Locate the cell with the specified text and output its (x, y) center coordinate. 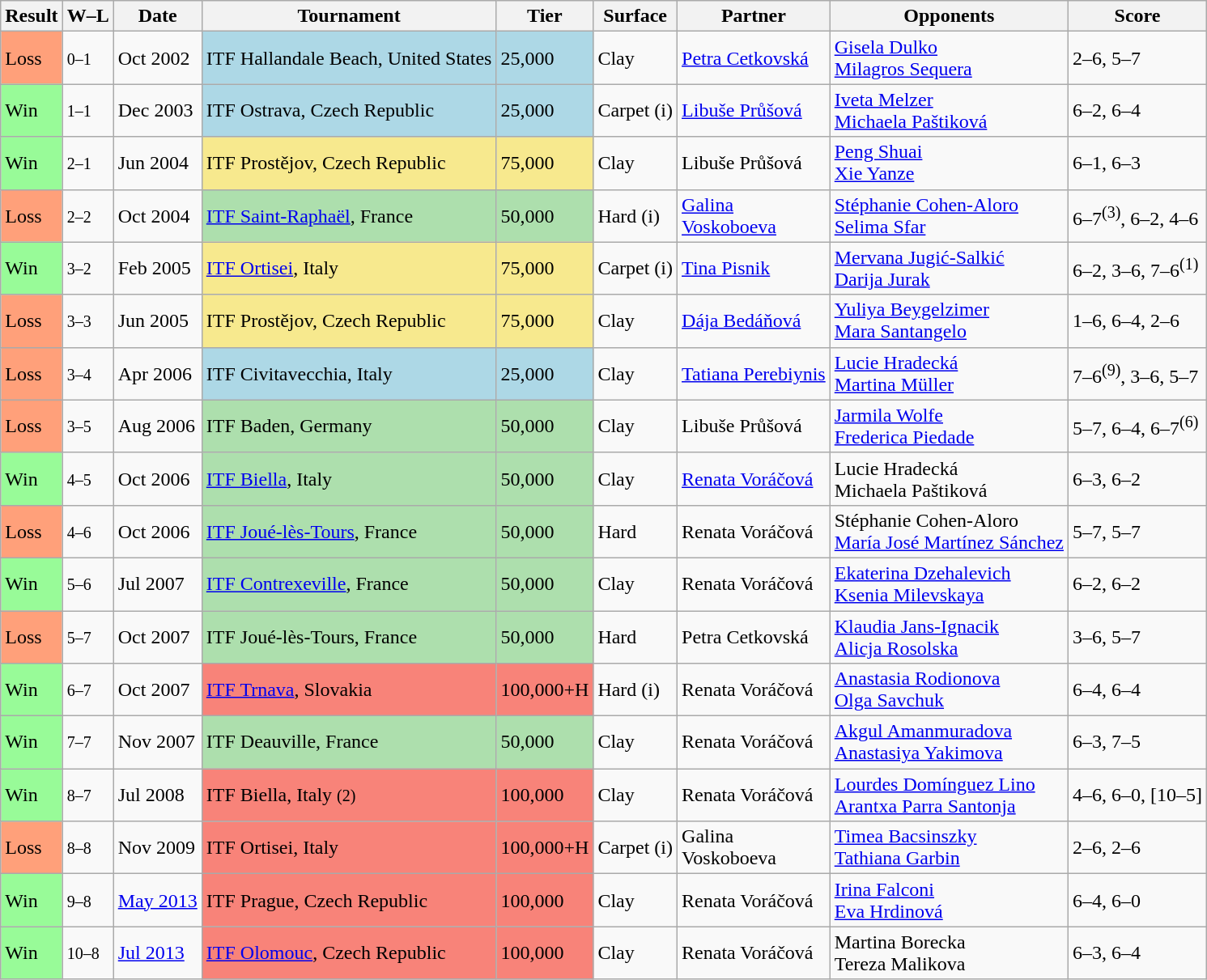
7–6(9), 3–6, 5–7 (1137, 374)
Date (157, 16)
Dája Bedáňová (754, 320)
3–3 (87, 320)
Partner (754, 16)
ITF Hallandale Beach, United States (349, 58)
Stéphanie Cohen-Aloro Selima Sfar (949, 215)
Result (32, 16)
Martina Borecka Tereza Malikova (949, 953)
Lucie Hradecká Martina Müller (949, 374)
5–6 (87, 584)
Lourdes Domínguez Lino Arantxa Parra Santonja (949, 795)
Nov 2009 (157, 848)
4–5 (87, 479)
Dec 2003 (157, 110)
Akgul Amanmuradova Anastasiya Yakimova (949, 743)
3–5 (87, 426)
4–6, 6–0, [10–5] (1137, 795)
5–7 (87, 636)
May 2013 (157, 900)
5–7, 5–7 (1137, 531)
6–4, 6–0 (1137, 900)
Apr 2006 (157, 374)
6–1, 6–3 (1137, 163)
Nov 2007 (157, 743)
Iveta Melzer Michaela Paštiková (949, 110)
8–7 (87, 795)
3–2 (87, 269)
2–2 (87, 215)
Jul 2013 (157, 953)
5–7, 6–4, 6–7(6) (1137, 426)
Jul 2007 (157, 584)
1–1 (87, 110)
Mervana Jugić-Salkić Darija Jurak (949, 269)
ITF Ostrava, Czech Republic (349, 110)
Tournament (349, 16)
Tatiana Perebiynis (754, 374)
Jul 2008 (157, 795)
6–7(3), 6–2, 4–6 (1137, 215)
Tier (545, 16)
ITF Biella, Italy (349, 479)
Jun 2004 (157, 163)
10–8 (87, 953)
Opponents (949, 16)
6–3, 7–5 (1137, 743)
ITF Baden, Germany (349, 426)
Lucie Hradecká Michaela Paštiková (949, 479)
6–7 (87, 689)
Irina Falconi Eva Hrdinová (949, 900)
ITF Prague, Czech Republic (349, 900)
W–L (87, 16)
Yuliya Beygelzimer Mara Santangelo (949, 320)
ITF Deauville, France (349, 743)
Gisela Dulko Milagros Sequera (949, 58)
Oct 2004 (157, 215)
Timea Bacsinszky Tathiana Garbin (949, 848)
Klaudia Jans-Ignacik Alicja Rosolska (949, 636)
Surface (635, 16)
Stéphanie Cohen-Aloro María José Martínez Sánchez (949, 531)
Oct 2002 (157, 58)
Feb 2005 (157, 269)
7–7 (87, 743)
Score (1137, 16)
Jarmila Wolfe Frederica Piedade (949, 426)
2–6, 5–7 (1137, 58)
6–2, 6–2 (1137, 584)
ITF Olomouc, Czech Republic (349, 953)
2–1 (87, 163)
6–4, 6–4 (1137, 689)
3–4 (87, 374)
Jun 2005 (157, 320)
4–6 (87, 531)
2–6, 2–6 (1137, 848)
ITF Biella, Italy (2) (349, 795)
Peng Shuai Xie Yanze (949, 163)
Ekaterina Dzehalevich Ksenia Milevskaya (949, 584)
6–3, 6–4 (1137, 953)
9–8 (87, 900)
3–6, 5–7 (1137, 636)
ITF Contrexeville, France (349, 584)
ITF Saint-Raphaël, France (349, 215)
6–2, 6–4 (1137, 110)
6–2, 3–6, 7–6(1) (1137, 269)
8–8 (87, 848)
Tina Pisnik (754, 269)
6–3, 6–2 (1137, 479)
0–1 (87, 58)
Aug 2006 (157, 426)
Anastasia Rodionova Olga Savchuk (949, 689)
ITF Civitavecchia, Italy (349, 374)
1–6, 6–4, 2–6 (1137, 320)
ITF Trnava, Slovakia (349, 689)
